Search for the cell housing the specified text and yield its (X, Y) center coordinate. 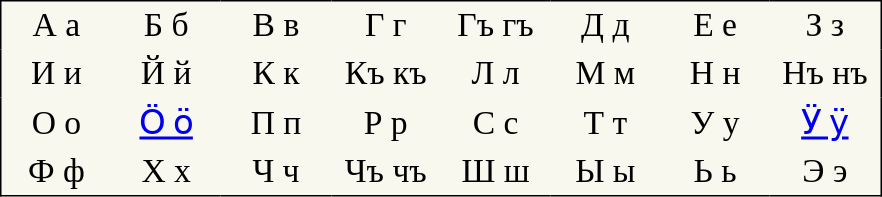
Ч ч (276, 172)
А а (56, 26)
Ӧ ӧ (166, 123)
Ф ф (56, 172)
Т т (605, 123)
Б б (166, 26)
Ӱ ӱ (826, 123)
Р р (386, 123)
С с (496, 123)
Й й (166, 74)
Л л (496, 74)
Д д (605, 26)
Г г (386, 26)
Къ къ (386, 74)
И и (56, 74)
У у (715, 123)
Ь ь (715, 172)
П п (276, 123)
М м (605, 74)
Н н (715, 74)
Е е (715, 26)
Х х (166, 172)
Э э (826, 172)
В в (276, 26)
Чъ чъ (386, 172)
К к (276, 74)
Гъ гъ (496, 26)
З з (826, 26)
Ш ш (496, 172)
Ы ы (605, 172)
Нъ нъ (826, 74)
О о (56, 123)
